Provide the [X, Y] coordinate of the cell's center where the given text is located.  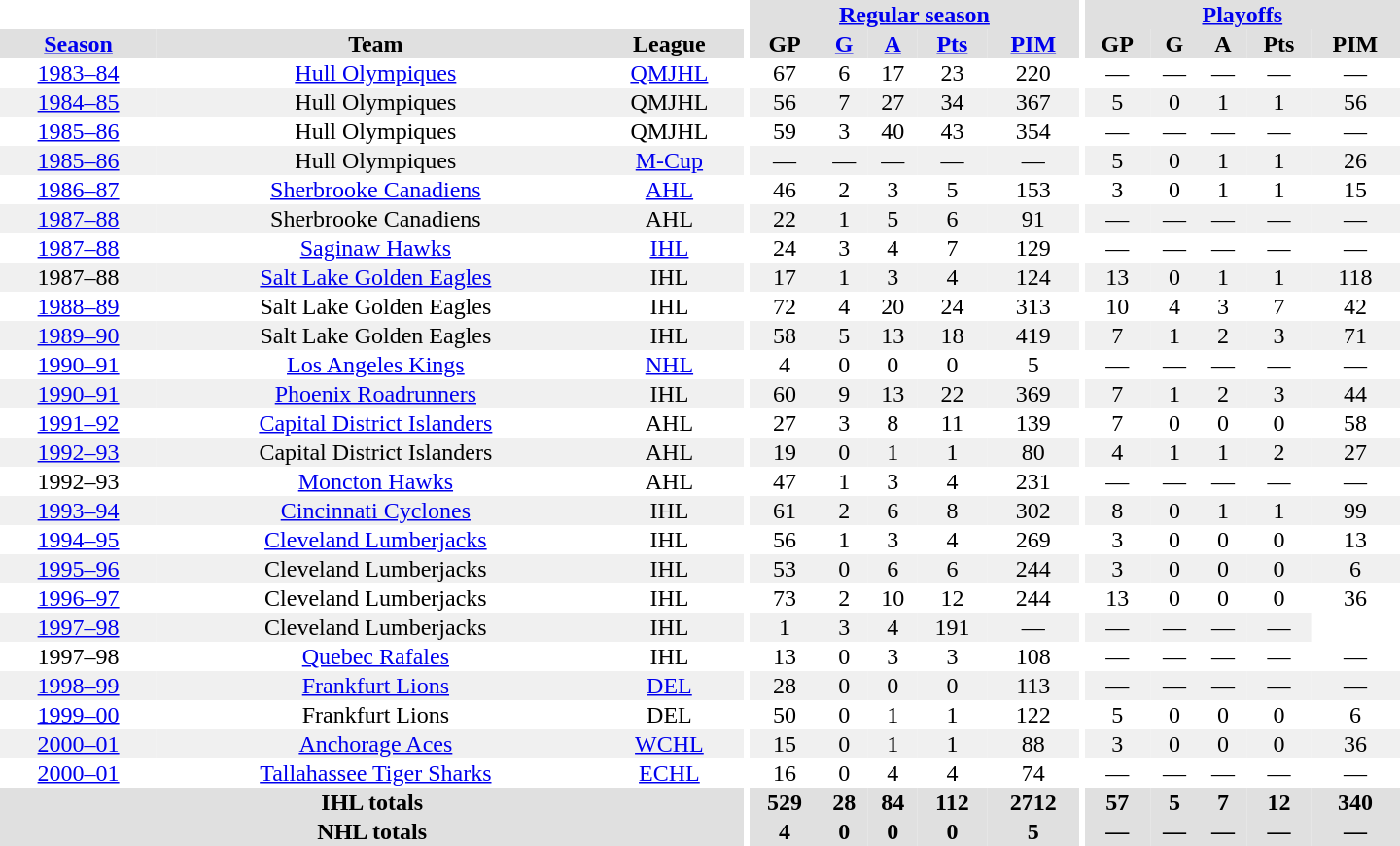
122 [1033, 715]
League [670, 44]
26 [1355, 160]
Saginaw Hawks [375, 248]
53 [785, 569]
1995–96 [78, 569]
61 [785, 511]
Anchorage Aces [375, 744]
Regular season [914, 15]
313 [1033, 306]
191 [952, 627]
43 [952, 131]
220 [1033, 73]
Playoffs [1242, 15]
NHL totals [371, 831]
57 [1118, 802]
19 [785, 452]
59 [785, 131]
44 [1355, 394]
1991–92 [78, 423]
529 [785, 802]
129 [1033, 248]
2712 [1033, 802]
73 [785, 598]
NHL [670, 365]
118 [1355, 277]
80 [1033, 452]
Cincinnati Cyclones [375, 511]
88 [1033, 744]
113 [1033, 686]
Team [375, 44]
72 [785, 306]
74 [1033, 773]
42 [1355, 306]
Los Angeles Kings [375, 365]
1983–84 [78, 73]
153 [1033, 190]
60 [785, 394]
20 [892, 306]
1993–94 [78, 511]
9 [844, 394]
50 [785, 715]
IHL totals [371, 802]
18 [952, 335]
124 [1033, 277]
Quebec Rafales [375, 656]
367 [1033, 102]
231 [1033, 481]
Phoenix Roadrunners [375, 394]
1994–95 [78, 540]
112 [952, 802]
340 [1355, 802]
23 [952, 73]
67 [785, 73]
1998–99 [78, 686]
Season [78, 44]
369 [1033, 394]
139 [1033, 423]
46 [785, 190]
84 [892, 802]
419 [1033, 335]
1986–87 [78, 190]
11 [952, 423]
91 [1033, 219]
1984–85 [78, 102]
M-Cup [670, 160]
1988–89 [78, 306]
16 [785, 773]
1996–97 [78, 598]
40 [892, 131]
354 [1033, 131]
269 [1033, 540]
WCHL [670, 744]
1989–90 [78, 335]
Moncton Hawks [375, 481]
34 [952, 102]
1999–00 [78, 715]
Tallahassee Tiger Sharks [375, 773]
71 [1355, 335]
ECHL [670, 773]
47 [785, 481]
302 [1033, 511]
108 [1033, 656]
99 [1355, 511]
